Detect which cell encompasses the target text, then output its [x, y] center coordinate. 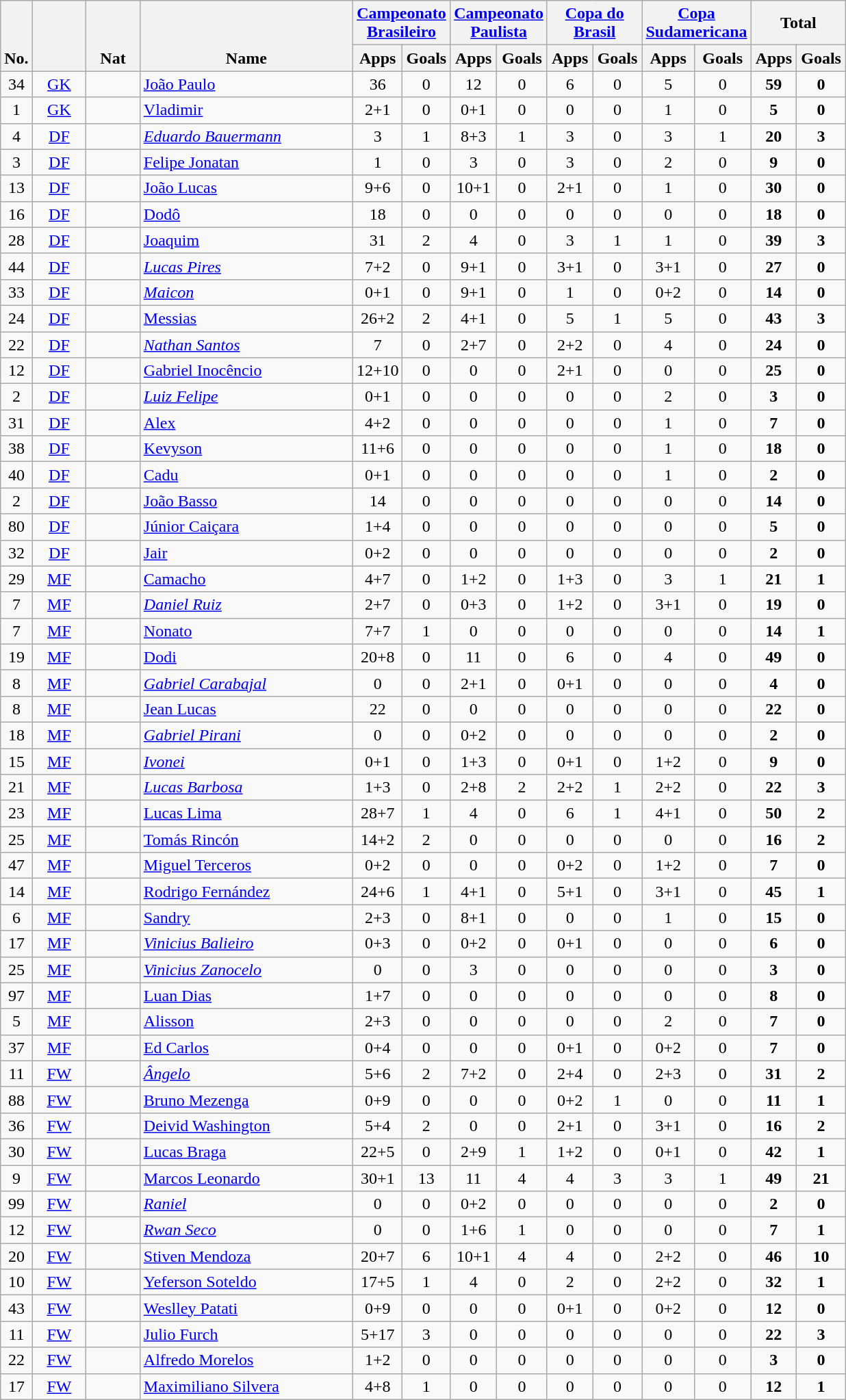
44 [16, 266]
Gabriel Carabajal [246, 683]
Ângelo [246, 1074]
80 [16, 527]
Ed Carlos [246, 1048]
5+6 [378, 1074]
29 [16, 579]
2+4 [569, 1074]
20+8 [378, 657]
Vinicius Balieiro [246, 944]
23 [16, 814]
Campeonato Brasileiro [401, 23]
Eduardo Bauermann [246, 136]
João Basso [246, 501]
Deivid Washington [246, 1126]
Stiven Mendoza [246, 1256]
João Paulo [246, 84]
27 [773, 266]
Marcos Leonardo [246, 1178]
Alex [246, 423]
Cadu [246, 475]
Total [798, 23]
Gabriel Inocêncio [246, 371]
Daniel Ruiz [246, 605]
Copa do Brasil [594, 23]
99 [16, 1204]
Bruno Mezenga [246, 1100]
Júnior Caiçara [246, 527]
Messias [246, 318]
33 [16, 292]
22+5 [378, 1152]
4+8 [378, 1386]
Kevyson [246, 449]
24+6 [378, 892]
50 [773, 814]
Lucas Pires [246, 266]
Dodô [246, 214]
28+7 [378, 814]
Alfredo Morelos [246, 1360]
1+6 [474, 1230]
47 [16, 866]
Gabriel Pirani [246, 735]
4+2 [378, 423]
37 [16, 1048]
28 [16, 240]
Nathan Santos [246, 344]
2+8 [474, 788]
Jean Lucas [246, 709]
45 [773, 892]
Vladimir [246, 110]
1+7 [378, 996]
2+9 [474, 1152]
5+4 [378, 1126]
17+5 [378, 1282]
Julio Furch [246, 1334]
5+1 [569, 892]
20+7 [378, 1256]
Nat [114, 36]
4+7 [378, 579]
59 [773, 84]
Luan Dias [246, 996]
5+17 [378, 1334]
88 [16, 1100]
1+4 [378, 527]
97 [16, 996]
Nonato [246, 631]
11+6 [378, 449]
8+3 [474, 136]
0+4 [378, 1048]
9+6 [378, 188]
Rodrigo Fernández [246, 892]
Campeonato Paulista [499, 23]
26+2 [378, 318]
Sandry [246, 918]
Yeferson Soteldo [246, 1282]
14+2 [378, 840]
Felipe Jonatan [246, 162]
Raniel [246, 1204]
Rwan Seco [246, 1230]
Tomás Rincón [246, 840]
Lucas Lima [246, 814]
40 [16, 475]
Ivonei [246, 762]
46 [773, 1256]
Weslley Patati [246, 1308]
12+10 [378, 371]
Maicon [246, 292]
Copa Sudamericana [697, 23]
No. [16, 36]
39 [773, 240]
Lucas Braga [246, 1152]
Name [246, 36]
Joaquim [246, 240]
Miguel Terceros [246, 866]
42 [773, 1152]
Dodi [246, 657]
7+7 [378, 631]
8+1 [474, 918]
34 [16, 84]
João Lucas [246, 188]
Lucas Barbosa [246, 788]
Alisson [246, 1022]
Vinicius Zanocelo [246, 970]
38 [16, 449]
Maximiliano Silvera [246, 1386]
Luiz Felipe [246, 397]
30+1 [378, 1178]
Camacho [246, 579]
Jair [246, 553]
